Return [X, Y] of the center of cell containing provided text 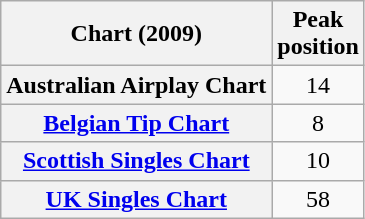
10 [318, 161]
14 [318, 85]
UK Singles Chart [136, 199]
58 [318, 199]
Belgian Tip Chart [136, 123]
8 [318, 123]
Chart (2009) [136, 34]
Scottish Singles Chart [136, 161]
Australian Airplay Chart [136, 85]
Peakposition [318, 34]
